Provide the (x, y) coordinate of the cell's center where the given text is located.  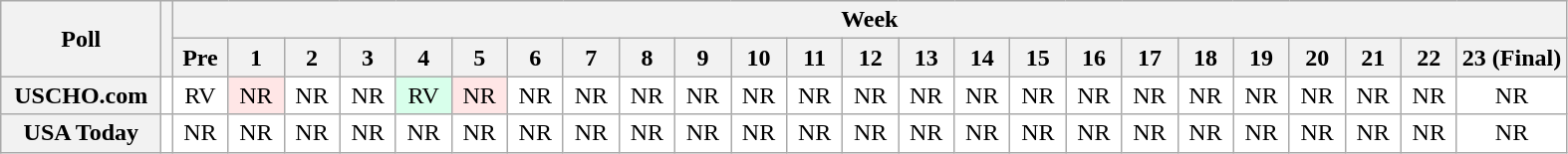
22 (1429, 58)
19 (1261, 58)
16 (1094, 58)
9 (702, 58)
1 (256, 58)
6 (535, 58)
7 (591, 58)
USCHO.com (82, 95)
USA Today (82, 133)
13 (926, 58)
4 (423, 58)
Week (870, 20)
8 (647, 58)
20 (1317, 58)
15 (1038, 58)
3 (368, 58)
11 (815, 58)
Pre (200, 58)
18 (1205, 58)
12 (871, 58)
21 (1373, 58)
23 (Final) (1511, 58)
14 (982, 58)
17 (1150, 58)
5 (479, 58)
2 (312, 58)
Poll (82, 39)
10 (759, 58)
